For the text-containing cell, return its midpoint in [x, y] coordinate format. 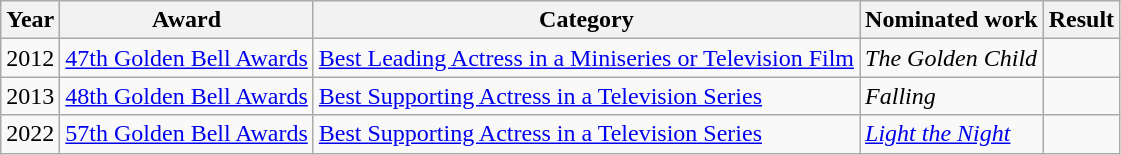
The Golden Child [952, 58]
Award [187, 20]
57th Golden Bell Awards [187, 134]
Falling [952, 96]
48th Golden Bell Awards [187, 96]
47th Golden Bell Awards [187, 58]
2013 [30, 96]
2022 [30, 134]
Light the Night [952, 134]
Year [30, 20]
Category [586, 20]
2012 [30, 58]
Nominated work [952, 20]
Best Leading Actress in a Miniseries or Television Film [586, 58]
Result [1081, 20]
